Identify which cell holds the provided text, then report its (X, Y) central coordinate. 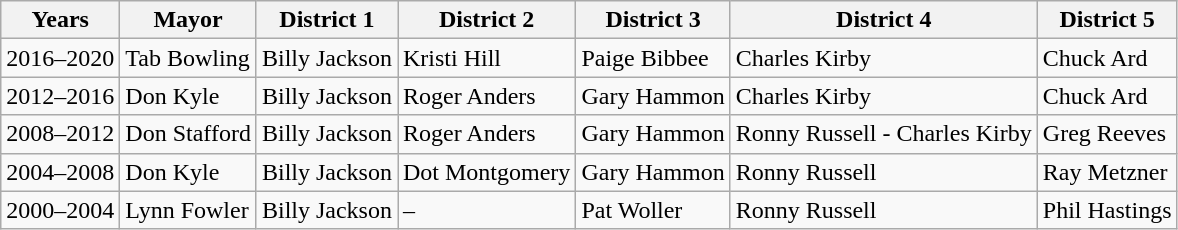
District 5 (1107, 20)
District 4 (884, 20)
Ronny Russell - Charles Kirby (884, 134)
Lynn Fowler (188, 210)
Dot Montgomery (487, 172)
2004–2008 (60, 172)
2008–2012 (60, 134)
District 2 (487, 20)
Phil Hastings (1107, 210)
District 3 (653, 20)
Ray Metzner (1107, 172)
Pat Woller (653, 210)
Tab Bowling (188, 58)
Mayor (188, 20)
2000–2004 (60, 210)
Kristi Hill (487, 58)
– (487, 210)
2016–2020 (60, 58)
2012–2016 (60, 96)
Paige Bibbee (653, 58)
Greg Reeves (1107, 134)
District 1 (326, 20)
Don Stafford (188, 134)
Years (60, 20)
